Locate the cell with the specified text and output its (x, y) center coordinate. 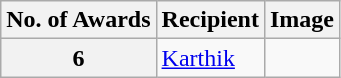
6 (78, 58)
Karthik (210, 58)
Recipient (210, 20)
No. of Awards (78, 20)
Image (302, 20)
